Provide the [x, y] coordinate of the cell's center where the given text is located.  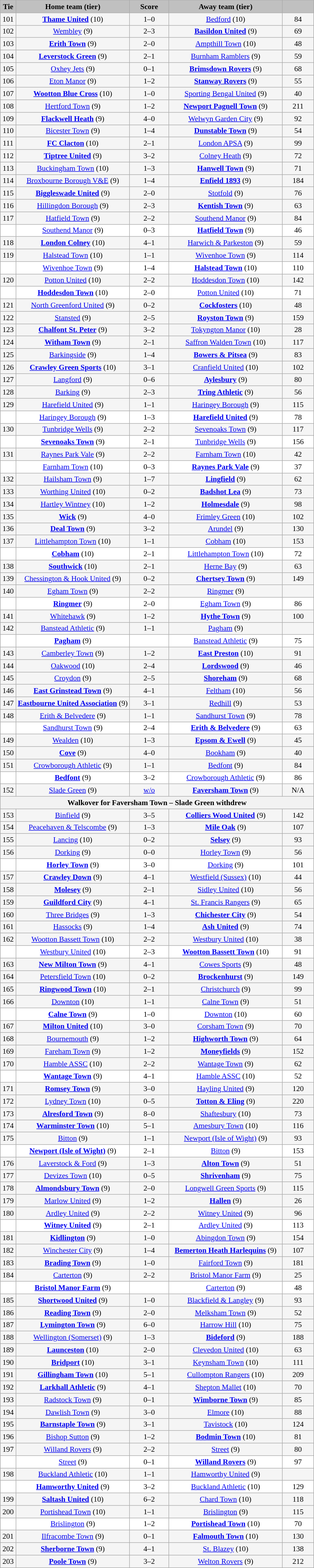
Wootton Blue Cross (10) [73, 94]
Worthing United (10) [73, 492]
103 [8, 44]
180 [8, 1213]
97 [298, 1462]
83 [298, 355]
Burnham Ramblers (9) [226, 57]
Saltash United (10) [73, 1499]
100 [298, 616]
Tiptree United (9) [73, 156]
Faversham Town (9) [226, 790]
Gillingham Town (10) [73, 1375]
163 [8, 964]
133 [8, 492]
Devizes Town (10) [73, 1176]
151 [8, 765]
Harwich & Parkeston (9) [226, 243]
203 [8, 1561]
209 [298, 1375]
Cove (9) [73, 753]
Croydon (9) [73, 678]
Petersfield Town (10) [73, 977]
Colliers Wood United (9) [226, 815]
Deal Town (9) [73, 529]
Buckingham Town (10) [73, 168]
193 [8, 1400]
Longwell Green Sports (9) [226, 1188]
East Grinstead Town (9) [73, 691]
Stotfold (9) [226, 193]
199 [8, 1499]
Feltham (10) [226, 691]
183 [8, 1263]
Bicester Town (9) [73, 131]
162 [8, 940]
Bowers & Pitsea (9) [226, 355]
134 [8, 504]
Falmouth Town (10) [226, 1537]
96 [298, 1213]
150 [8, 753]
Lingfield (9) [226, 479]
Bedford (10) [226, 19]
Score [149, 7]
London APSA (9) [226, 143]
Christchurch (9) [226, 989]
Hillingdon Borough (9) [73, 206]
Crawley Green Sports (10) [73, 367]
Dawlish Town (9) [73, 1412]
North Greenford United (9) [73, 305]
Kentish Town (9) [226, 206]
Newport Pagnell Town (9) [226, 106]
Lydney Town (10) [73, 1101]
Selsey (9) [226, 840]
108 [8, 106]
194 [8, 1412]
Shepton Mallet (10) [226, 1387]
195 [8, 1425]
109 [8, 119]
Poole Town (9) [73, 1561]
74 [298, 927]
122 [8, 318]
Melksham Town (9) [226, 1313]
55 [298, 81]
Tring Athletic (9) [226, 392]
Hanwell Town (9) [226, 168]
171 [8, 1089]
Witham Town (9) [73, 343]
Flackwell Heath (9) [73, 119]
Holmesdale (9) [226, 504]
158 [8, 890]
Cullompton Rangers (10) [226, 1375]
Hassocks (9) [73, 927]
6–2 [149, 1499]
146 [8, 691]
202 [8, 1549]
Redhill (9) [226, 703]
Guildford City (9) [73, 902]
Kidlington (9) [73, 1238]
164 [8, 977]
Keynsham Town (10) [226, 1362]
161 [8, 927]
Hailsham Town (9) [73, 479]
Arundel (9) [226, 529]
Cowes Sports (9) [226, 964]
147 [8, 703]
Radstock Town (9) [73, 1400]
Welton Rovers (9) [226, 1561]
170 [8, 1064]
137 [8, 542]
Aylesbury (9) [226, 380]
Tokyngton Manor (10) [226, 330]
Welwyn Garden City (9) [226, 119]
Leverstock Green (9) [73, 57]
8–0 [149, 1114]
Romsey Town (9) [73, 1089]
Mile Oak (9) [226, 827]
53 [298, 703]
Wellington (Somerset) (9) [73, 1338]
177 [8, 1176]
197 [8, 1450]
Ampthill Town (10) [226, 44]
220 [298, 1101]
Frimley Green (10) [226, 517]
Tie [8, 7]
Hallen (9) [226, 1201]
Brimsdown Rovers (9) [226, 69]
Highworth Town (9) [226, 1039]
Warminster Town (10) [73, 1126]
42 [298, 455]
Langford (9) [73, 380]
Herne Bay (9) [226, 566]
N/A [298, 790]
128 [8, 392]
St. Blazey (10) [226, 1549]
Elmore (10) [226, 1412]
Chichester City (9) [226, 915]
98 [298, 504]
Ash United (9) [226, 927]
88 [298, 1412]
London Colney (10) [73, 243]
Broxbourne Borough V&E (9) [73, 181]
New Milton Town (9) [73, 964]
65 [298, 902]
165 [8, 989]
81 [298, 1437]
w/o [149, 790]
Bemerton Heath Harlequins (9) [226, 1251]
136 [8, 529]
Oakwood (10) [73, 666]
Hayling United (9) [226, 1089]
121 [8, 305]
Ringwood Town (10) [73, 989]
125 [8, 355]
155 [8, 840]
Milton United (10) [73, 1026]
Crawley Down (9) [73, 877]
Peacehaven & Telscombe (9) [73, 827]
Fairford Town (9) [226, 1263]
191 [8, 1375]
Fareham Town (9) [73, 1052]
Shoreham (9) [226, 678]
145 [8, 678]
185 [8, 1300]
166 [8, 1002]
104 [8, 57]
Away team (tier) [226, 7]
Sherborne Town (9) [73, 1549]
Lancing (10) [73, 840]
131 [8, 455]
123 [8, 330]
186 [8, 1313]
126 [8, 367]
Basildon United (9) [226, 31]
105 [8, 69]
212 [298, 1561]
Bishop Sutton (9) [73, 1437]
Bideford (9) [226, 1338]
Chalfont St. Peter (9) [73, 330]
172 [8, 1101]
Chertsey Town (9) [226, 579]
Biggleswade United (9) [73, 193]
143 [8, 654]
Winchester City (9) [73, 1251]
173 [8, 1114]
Hythe Town (9) [226, 616]
Shrivenham (9) [226, 1176]
Bournemouth (9) [73, 1039]
69 [298, 31]
Abingdon Town (9) [226, 1238]
76 [298, 193]
Bodmin Town (10) [226, 1437]
Wimborne Town (9) [226, 1400]
Wick (9) [73, 517]
60 [298, 1014]
Chard Town (10) [226, 1499]
Whitehawk (9) [73, 616]
37 [298, 467]
Walkover for Faversham Town – Slade Green withdrew [157, 803]
East Preston (10) [226, 654]
157 [8, 877]
182 [8, 1251]
Westfield (Sussex) (10) [226, 877]
160 [8, 915]
Clevedon United (10) [226, 1350]
119 [8, 256]
Home team (tier) [73, 7]
Lordswood (9) [226, 666]
169 [8, 1052]
Enfield 1893 (9) [226, 181]
Totton & Eling (9) [226, 1101]
Lymington Town (9) [73, 1325]
Three Bridges (9) [73, 915]
Stanway Rovers (9) [226, 81]
Chessington & Hook United (9) [73, 579]
127 [8, 380]
Corsham Town (9) [226, 1026]
0–0 [149, 853]
Brading Town (9) [73, 1263]
Barkingside (9) [73, 355]
FC Clacton (10) [73, 143]
Dunstable Town (9) [226, 131]
196 [8, 1437]
85 [298, 1400]
Sporting Bengal United (9) [226, 94]
Wembley (9) [73, 31]
135 [8, 517]
144 [8, 666]
Thame United (10) [73, 19]
Shaftesbury (10) [226, 1114]
Royston Town (9) [226, 318]
200 [8, 1512]
189 [8, 1350]
0–6 [149, 380]
190 [8, 1362]
25 [298, 1275]
Eastbourne United Association (9) [73, 703]
198 [8, 1474]
141 [8, 616]
148 [8, 716]
Badshot Lea (9) [226, 492]
Shortwood United (9) [73, 1300]
3–5 [149, 815]
174 [8, 1126]
132 [8, 479]
176 [8, 1163]
26 [298, 1201]
167 [8, 1026]
139 [8, 579]
201 [8, 1537]
Hertford Town (9) [73, 106]
187 [8, 1325]
Alton Town (9) [226, 1163]
92 [298, 119]
44 [298, 877]
140 [8, 591]
Amesbury Town (10) [226, 1126]
Almondsbury Town (9) [73, 1188]
106 [8, 81]
St. Francis Rangers (9) [226, 902]
178 [8, 1188]
Saffron Walden Town (10) [226, 343]
64 [298, 1039]
Barking (9) [73, 392]
6–0 [149, 1325]
Moneyfields (9) [226, 1052]
Cockfosters (10) [226, 305]
Southwick (10) [73, 566]
Sidley United (10) [226, 890]
Erith Town (9) [73, 44]
Colney Heath (9) [226, 156]
Cranfield United (10) [226, 367]
Bridport (10) [73, 1362]
211 [298, 106]
Reading Town (9) [73, 1313]
Slade Green (9) [73, 790]
Ilfracombe Town (9) [73, 1537]
Camberley Town (9) [73, 654]
45 [298, 741]
Eton Manor (9) [73, 81]
179 [8, 1201]
Stansted (9) [73, 318]
Tavistock (10) [226, 1425]
175 [8, 1139]
1–7 [149, 479]
Barnstaple Town (9) [73, 1425]
192 [8, 1387]
Binfield (9) [73, 815]
112 [8, 156]
Blackfield & Langley (9) [226, 1300]
Molesey (9) [73, 890]
Epsom & Ewell (9) [226, 741]
Alresford Town (9) [73, 1114]
168 [8, 1039]
28 [298, 330]
Brockenhurst (9) [226, 977]
Larkhall Athletic (9) [73, 1387]
Launceston (10) [73, 1350]
Harrow Hill (10) [226, 1325]
Hartley Wintney (10) [73, 504]
Marlow United (9) [73, 1201]
Laverstock & Ford (9) [73, 1163]
Bookham (9) [226, 753]
38 [298, 940]
Oxhey Jets (9) [73, 69]
Wealden (10) [73, 741]
